Determine the [x, y] coordinate at the center of the cell enclosing the given text.  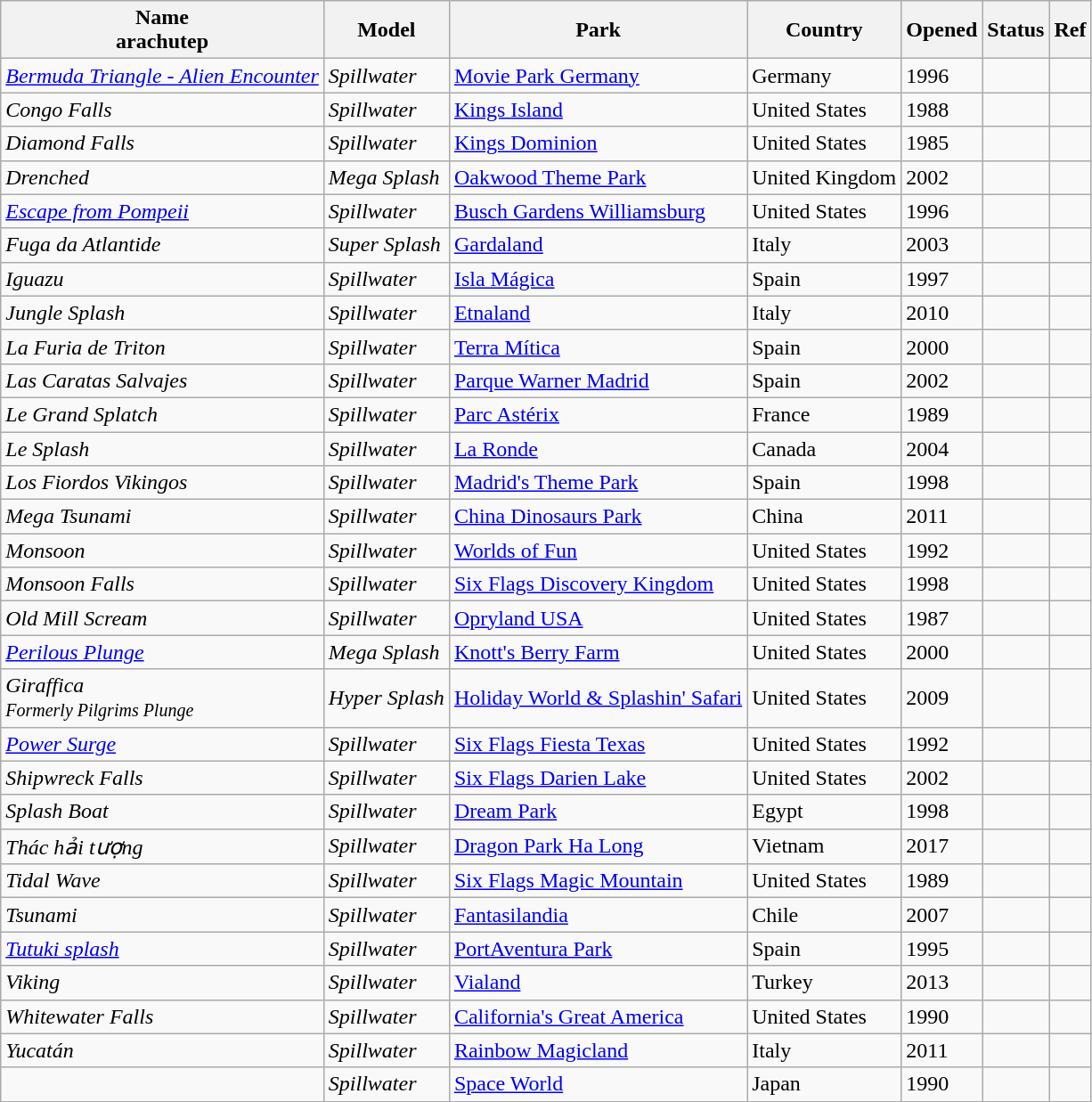
Gardaland [598, 245]
Mega Tsunami [162, 517]
Hyper Splash [387, 698]
Thác hải tượng [162, 846]
1987 [942, 618]
Old Mill Scream [162, 618]
Dream Park [598, 812]
China [825, 517]
Rainbow Magicland [598, 1050]
La Furia de Triton [162, 347]
PortAventura Park [598, 949]
1995 [942, 949]
Oakwood Theme Park [598, 177]
China Dinosaurs Park [598, 517]
California's Great America [598, 1016]
2010 [942, 313]
Space World [598, 1084]
2004 [942, 448]
Le Grand Splatch [162, 414]
Parc Astérix [598, 414]
Congo Falls [162, 110]
Perilous Plunge [162, 652]
2013 [942, 983]
Shipwreck Falls [162, 778]
Germany [825, 76]
Splash Boat [162, 812]
Vietnam [825, 846]
Status [1015, 30]
Monsoon [162, 551]
Isla Mágica [598, 279]
Los Fiordos Vikingos [162, 483]
1985 [942, 143]
Whitewater Falls [162, 1016]
Country [825, 30]
Iguazu [162, 279]
Parque Warner Madrid [598, 380]
Tsunami [162, 915]
Park [598, 30]
Diamond Falls [162, 143]
Drenched [162, 177]
Knott's Berry Farm [598, 652]
Worlds of Fun [598, 551]
1997 [942, 279]
Monsoon Falls [162, 584]
Six Flags Discovery Kingdom [598, 584]
2003 [942, 245]
Kings Island [598, 110]
Las Caratas Salvajes [162, 380]
Egypt [825, 812]
Fantasilandia [598, 915]
Bermuda Triangle - Alien Encounter [162, 76]
Japan [825, 1084]
Super Splash [387, 245]
Viking [162, 983]
Ref [1071, 30]
2009 [942, 698]
Model [387, 30]
Yucatán [162, 1050]
2007 [942, 915]
Busch Gardens Williamsburg [598, 211]
Terra Mítica [598, 347]
Namearachutep [162, 30]
Fuga da Atlantide [162, 245]
Opened [942, 30]
Etnaland [598, 313]
Holiday World & Splashin' Safari [598, 698]
Dragon Park Ha Long [598, 846]
Opryland USA [598, 618]
Power Surge [162, 744]
La Ronde [598, 448]
Tidal Wave [162, 881]
Kings Dominion [598, 143]
Madrid's Theme Park [598, 483]
GirafficaFormerly Pilgrims Plunge [162, 698]
Escape from Pompeii [162, 211]
France [825, 414]
1988 [942, 110]
Chile [825, 915]
Jungle Splash [162, 313]
Six Flags Fiesta Texas [598, 744]
Vialand [598, 983]
Le Splash [162, 448]
Tutuki splash [162, 949]
Six Flags Darien Lake [598, 778]
2017 [942, 846]
Turkey [825, 983]
Six Flags Magic Mountain [598, 881]
Movie Park Germany [598, 76]
United Kingdom [825, 177]
Canada [825, 448]
